Detect which cell encompasses the target text, then output its (x, y) center coordinate. 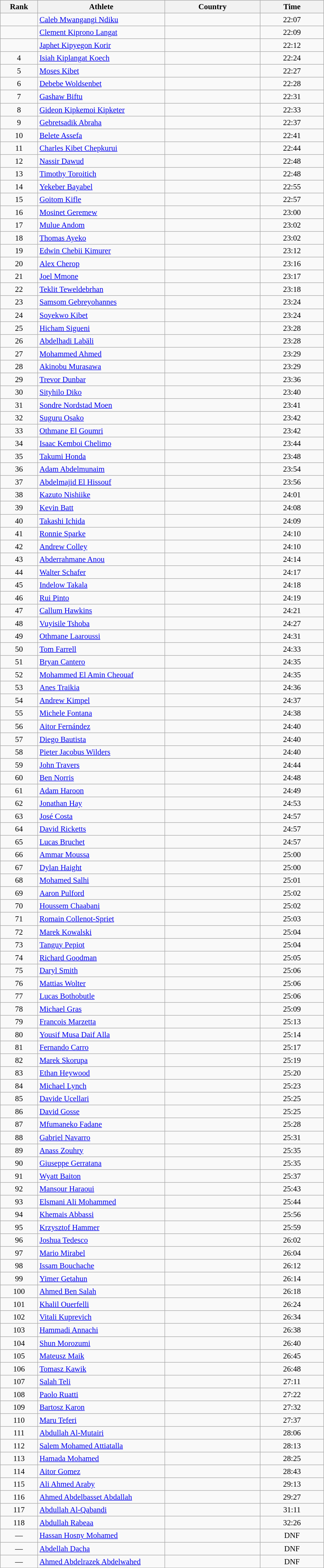
26:38 (292, 1330)
22:31 (292, 97)
Othmane Laaroussi (101, 636)
Walter Schafer (101, 572)
94 (19, 1215)
93 (19, 1202)
33 (19, 431)
Houssem Chaabani (101, 906)
26:48 (292, 1369)
26:40 (292, 1343)
12 (19, 161)
50 (19, 649)
16 (19, 212)
48 (19, 623)
Tanguy Pepiot (101, 945)
22:33 (292, 110)
Ali Ahmed Araby (101, 1484)
27 (19, 354)
28:06 (292, 1433)
Mohammed El Amin Cheouaf (101, 675)
Khalil Ouerfelli (101, 1305)
David Ricketts (101, 829)
Joshua Tedesco (101, 1240)
28:25 (292, 1459)
Fernando Carro (101, 1047)
22:28 (292, 84)
109 (19, 1407)
Takashi Ichida (101, 521)
Nassir Dawud (101, 161)
Mohamed Salhi (101, 880)
23:54 (292, 469)
24:01 (292, 495)
15 (19, 200)
28:13 (292, 1446)
Mattias Wolter (101, 983)
25:28 (292, 1125)
Time (292, 7)
10 (19, 135)
Hamada Mohamed (101, 1459)
14 (19, 187)
25 (19, 328)
Mateusz Maik (101, 1356)
58 (19, 752)
21 (19, 276)
27:22 (292, 1394)
24:38 (292, 714)
38 (19, 495)
51 (19, 662)
26:04 (292, 1253)
Anes Traikia (101, 688)
71 (19, 919)
86 (19, 1112)
25:19 (292, 1060)
23:56 (292, 482)
Charles Kibet Chepkurui (101, 148)
24:37 (292, 701)
David Gosse (101, 1112)
25:17 (292, 1047)
24 (19, 315)
22:44 (292, 148)
81 (19, 1047)
25:01 (292, 880)
118 (19, 1523)
87 (19, 1125)
4 (19, 58)
29:27 (292, 1497)
115 (19, 1484)
101 (19, 1305)
Andrew Kimpel (101, 701)
74 (19, 958)
Abdelmajid El Hissouf (101, 482)
52 (19, 675)
110 (19, 1420)
103 (19, 1330)
41 (19, 533)
42 (19, 546)
62 (19, 803)
Paolo Ruatti (101, 1394)
22:55 (292, 187)
Takumi Honda (101, 457)
96 (19, 1240)
24:08 (292, 508)
97 (19, 1253)
31 (19, 405)
56 (19, 726)
26:45 (292, 1356)
Francois Marzetta (101, 1022)
24:18 (292, 585)
Goitom Kifle (101, 200)
Davide Ucellari (101, 1099)
Mosinet Geremew (101, 212)
80 (19, 1035)
John Travers (101, 765)
117 (19, 1510)
11 (19, 148)
Vuyisile Tshoba (101, 623)
114 (19, 1472)
Abdullah Rabeaa (101, 1523)
30 (19, 392)
Soyekwo Kibet (101, 315)
90 (19, 1163)
61 (19, 790)
53 (19, 688)
25:05 (292, 958)
23:36 (292, 379)
Akinobu Murasawa (101, 367)
26:02 (292, 1240)
102 (19, 1317)
26:14 (292, 1279)
Rank (19, 7)
José Costa (101, 816)
22:27 (292, 71)
Gashaw Biftu (101, 97)
Shun Morozumi (101, 1343)
24:53 (292, 803)
Khemais Abbassi (101, 1215)
Yousif Musa Daif Alla (101, 1035)
Ahmed Abdelrazek Abdelwahed (101, 1562)
55 (19, 714)
Gebretsadik Abraha (101, 122)
25:37 (292, 1176)
77 (19, 996)
25:13 (292, 1022)
Caleb Mwangangi Ndiku (101, 20)
Isiah Kiplangat Koech (101, 58)
Moses Kibet (101, 71)
17 (19, 225)
Abdullah Al-Mutairi (101, 1433)
63 (19, 816)
Krzysztof Hammer (101, 1227)
25:20 (292, 1073)
98 (19, 1266)
69 (19, 893)
22:57 (292, 200)
Edwin Chebii Kimurer (101, 251)
Yekeber Bayabel (101, 187)
Giuseppe Gerratana (101, 1163)
25:14 (292, 1035)
100 (19, 1292)
67 (19, 868)
79 (19, 1022)
32 (19, 418)
24:19 (292, 598)
24:09 (292, 521)
59 (19, 765)
Joel Mmone (101, 276)
25:23 (292, 1086)
22:09 (292, 32)
45 (19, 585)
Wyatt Baiton (101, 1176)
Hassan Hosny Mohamed (101, 1536)
Andrew Colley (101, 546)
75 (19, 970)
Gideon Kipkemoi Kipketer (101, 110)
Abdelhadi Labäli (101, 341)
Mansour Haraoui (101, 1189)
Indelow Takala (101, 585)
40 (19, 521)
Belete Assefa (101, 135)
23:00 (292, 212)
72 (19, 932)
Maru Teferi (101, 1420)
Issam Bouchache (101, 1266)
5 (19, 71)
Isaac Kemboi Chelimo (101, 444)
64 (19, 829)
24:14 (292, 559)
28 (19, 367)
60 (19, 778)
54 (19, 701)
20 (19, 264)
Aitor Fernández (101, 726)
47 (19, 611)
22:07 (292, 20)
73 (19, 945)
Sondre Nordstad Moen (101, 405)
Lucas Bruchet (101, 842)
84 (19, 1086)
22:41 (292, 135)
35 (19, 457)
23:18 (292, 289)
Bartosz Karon (101, 1407)
Abdellah Dacha (101, 1549)
Aitor Gomez (101, 1472)
6 (19, 84)
25:44 (292, 1202)
57 (19, 739)
28:43 (292, 1472)
68 (19, 880)
Richard Goodman (101, 958)
Michael Gras (101, 1009)
23:40 (292, 392)
26 (19, 341)
Adam Abdelmunaim (101, 469)
Adam Haroon (101, 790)
24:17 (292, 572)
Abdullah Al-Qabandi (101, 1510)
24:36 (292, 688)
Salah Teli (101, 1381)
Suguru Osako (101, 418)
Elsmani Ali Mohammed (101, 1202)
Vitali Kuprevich (101, 1317)
Ammar Moussa (101, 855)
Dylan Haight (101, 868)
Rui Pinto (101, 598)
107 (19, 1381)
Tom Farrell (101, 649)
24:48 (292, 778)
19 (19, 251)
66 (19, 855)
Athlete (101, 7)
7 (19, 97)
37 (19, 482)
Thomas Ayeko (101, 238)
Timothy Toroitich (101, 174)
Anass Zouhry (101, 1150)
31:11 (292, 1510)
23:48 (292, 457)
Hammadi Annachi (101, 1330)
8 (19, 110)
95 (19, 1227)
Marek Skorupa (101, 1060)
104 (19, 1343)
Gabriel Navarro (101, 1137)
Pieter Jacobus Wilders (101, 752)
Samsom Gebreyohannes (101, 302)
Diego Bautista (101, 739)
23:17 (292, 276)
78 (19, 1009)
26:34 (292, 1317)
83 (19, 1073)
112 (19, 1446)
Tomasz Kawik (101, 1369)
113 (19, 1459)
18 (19, 238)
91 (19, 1176)
Ethan Heywood (101, 1073)
Yimer Getahun (101, 1279)
13 (19, 174)
39 (19, 508)
25:03 (292, 919)
24:31 (292, 636)
22:12 (292, 45)
24:33 (292, 649)
24:27 (292, 623)
25:59 (292, 1227)
106 (19, 1369)
Ahmed Ben Salah (101, 1292)
Kazuto Nishiike (101, 495)
Bryan Cantero (101, 662)
108 (19, 1394)
Michele Fontana (101, 714)
111 (19, 1433)
Trevor Dunbar (101, 379)
29:13 (292, 1484)
27:32 (292, 1407)
26:24 (292, 1305)
25:09 (292, 1009)
44 (19, 572)
43 (19, 559)
25:31 (292, 1137)
Jonathan Hay (101, 803)
25:56 (292, 1215)
Ronnie Sparke (101, 533)
46 (19, 598)
34 (19, 444)
29 (19, 379)
26:18 (292, 1292)
Sityhilo Diko (101, 392)
105 (19, 1356)
22 (19, 289)
Hicham Sigueni (101, 328)
Michael Lynch (101, 1086)
9 (19, 122)
Kevin Batt (101, 508)
89 (19, 1150)
24:44 (292, 765)
24:49 (292, 790)
Mfumaneko Fadane (101, 1125)
Salem Mohamed Attiatalla (101, 1446)
99 (19, 1279)
Alex Cherop (101, 264)
Lucas Bothobutle (101, 996)
49 (19, 636)
76 (19, 983)
Mario Mirabel (101, 1253)
116 (19, 1497)
Mohammed Ahmed (101, 354)
88 (19, 1137)
82 (19, 1060)
23:44 (292, 444)
23 (19, 302)
27:37 (292, 1420)
26:12 (292, 1266)
Debebe Woldsenbet (101, 84)
Othmane El Goumri (101, 431)
24:21 (292, 611)
23:41 (292, 405)
22:37 (292, 122)
Clement Kiprono Langat (101, 32)
25:43 (292, 1189)
Teklit Teweldebrhan (101, 289)
23:12 (292, 251)
Country (213, 7)
92 (19, 1189)
Romain Collenot-Spriet (101, 919)
Ben Norris (101, 778)
Ahmed Abdelbasset Abdallah (101, 1497)
23:16 (292, 264)
85 (19, 1099)
70 (19, 906)
Japhet Kipyegon Korir (101, 45)
65 (19, 842)
Mulue Andom (101, 225)
32:26 (292, 1523)
Aaron Pulford (101, 893)
27:11 (292, 1381)
Abderrahmane Anou (101, 559)
Marek Kowalski (101, 932)
Callum Hawkins (101, 611)
22:24 (292, 58)
Daryl Smith (101, 970)
36 (19, 469)
